Detect which cell encompasses the target text, then output its [X, Y] center coordinate. 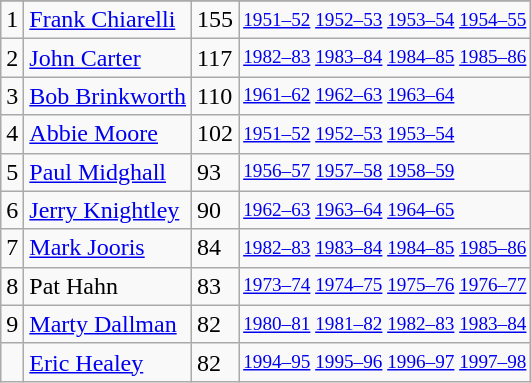
110 [216, 96]
102 [216, 134]
7 [12, 248]
1961–62 1962–63 1963–64 [385, 96]
1994–95 1995–96 1996–97 1997–98 [385, 362]
Jerry Knightley [108, 210]
1962–63 1963–64 1964–65 [385, 210]
9 [12, 324]
155 [216, 20]
1951–52 1952–53 1953–54 1954–55 [385, 20]
Paul Midghall [108, 172]
2 [12, 58]
1 [12, 20]
Marty Dallman [108, 324]
93 [216, 172]
83 [216, 286]
4 [12, 134]
1980–81 1981–82 1982–83 1983–84 [385, 324]
1951–52 1952–53 1953–54 [385, 134]
84 [216, 248]
6 [12, 210]
Eric Healey [108, 362]
1956–57 1957–58 1958–59 [385, 172]
8 [12, 286]
117 [216, 58]
John Carter [108, 58]
Bob Brinkworth [108, 96]
Mark Jooris [108, 248]
1973–74 1974–75 1975–76 1976–77 [385, 286]
90 [216, 210]
Abbie Moore [108, 134]
Frank Chiarelli [108, 20]
Pat Hahn [108, 286]
5 [12, 172]
3 [12, 96]
